Detect which cell encompasses the target text, then output its (X, Y) center coordinate. 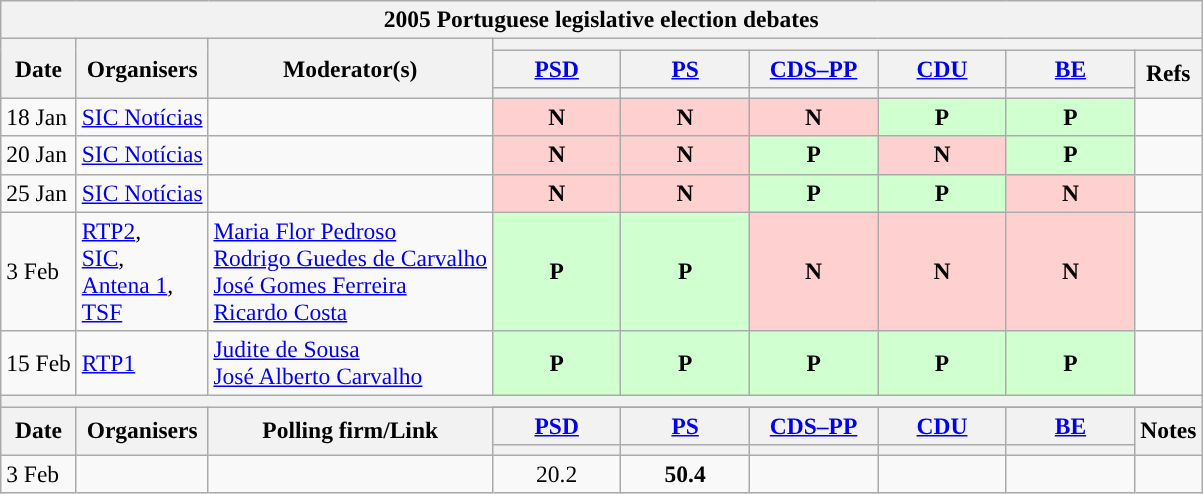
Polling firm/Link (350, 430)
25 Jan (39, 193)
Notes (1168, 430)
Moderator(s) (350, 68)
20.2 (556, 474)
RTP2, SIC,Antena 1,TSF (142, 272)
18 Jan (39, 117)
50.4 (685, 474)
RTP1 (142, 362)
20 Jan (39, 155)
2005 Portuguese legislative election debates (602, 19)
Refs (1168, 74)
Judite de SousaJosé Alberto Carvalho (350, 362)
Maria Flor PedrosoRodrigo Guedes de CarvalhoJosé Gomes FerreiraRicardo Costa (350, 272)
15 Feb (39, 362)
